From the cell containing the given text, extract its center point as (x, y) coordinate. 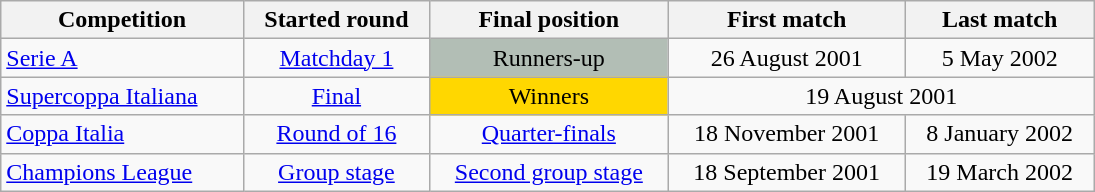
Started round (336, 20)
26 August 2001 (786, 58)
Second group stage (550, 172)
18 November 2001 (786, 134)
Last match (1000, 20)
5 May 2002 (1000, 58)
Quarter-finals (550, 134)
Coppa Italia (122, 134)
Winners (550, 96)
19 August 2001 (881, 96)
Group stage (336, 172)
Supercoppa Italiana (122, 96)
First match (786, 20)
18 September 2001 (786, 172)
Matchday 1 (336, 58)
19 March 2002 (1000, 172)
Final (336, 96)
Final position (550, 20)
Round of 16 (336, 134)
Serie A (122, 58)
Champions League (122, 172)
Competition (122, 20)
Runners-up (550, 58)
8 January 2002 (1000, 134)
